Find where the given text appears and provide that cell's center as (X, Y) coordinate. 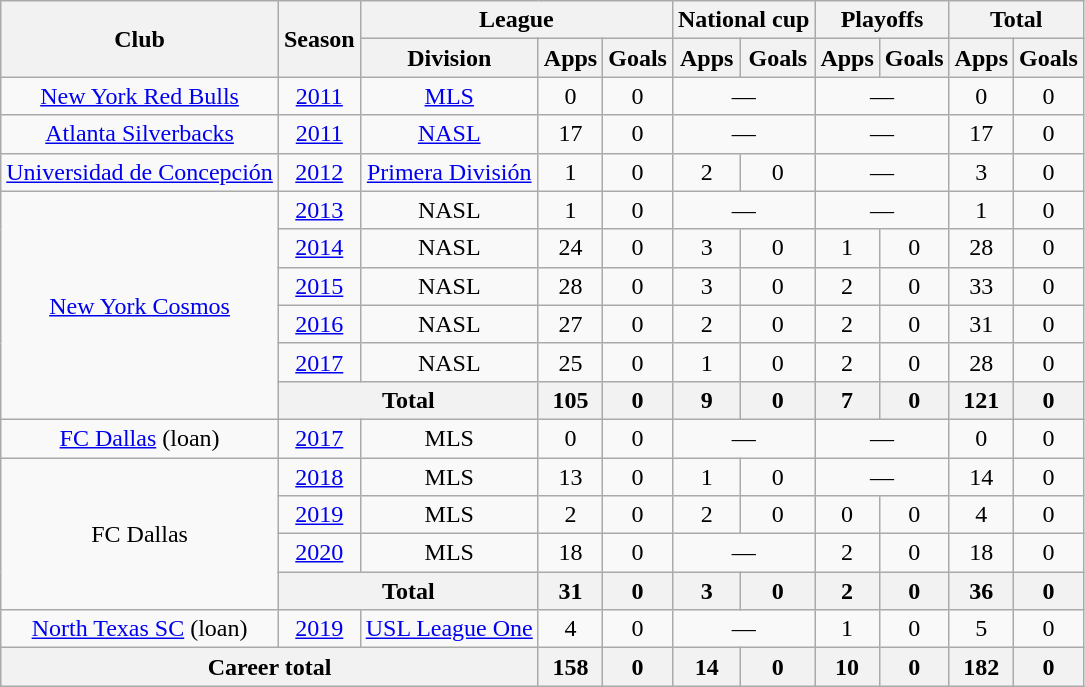
25 (570, 362)
27 (570, 324)
2018 (319, 477)
Career total (270, 667)
5 (981, 629)
Primera División (449, 172)
105 (570, 400)
New York Cosmos (140, 305)
182 (981, 667)
158 (570, 667)
121 (981, 400)
Playoffs (882, 20)
Atlanta Silverbacks (140, 134)
2014 (319, 248)
USL League One (449, 629)
2015 (319, 286)
Universidad de Concepción (140, 172)
2012 (319, 172)
Season (319, 39)
2020 (319, 553)
Division (449, 58)
National cup (743, 20)
League (516, 20)
North Texas SC (loan) (140, 629)
2013 (319, 210)
9 (706, 400)
24 (570, 248)
FC Dallas (140, 534)
10 (847, 667)
36 (981, 591)
13 (570, 477)
Club (140, 39)
7 (847, 400)
2016 (319, 324)
New York Red Bulls (140, 96)
33 (981, 286)
FC Dallas (loan) (140, 438)
